Capture the cell that displays the provided text and extract its [X, Y] central coordinate. 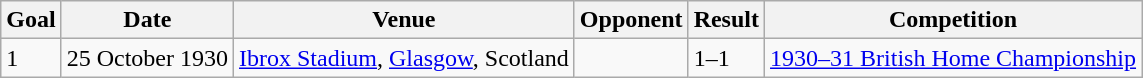
Ibrox Stadium, Glasgow, Scotland [404, 58]
Competition [954, 20]
1930–31 British Home Championship [954, 58]
25 October 1930 [147, 58]
1 [31, 58]
Date [147, 20]
Result [726, 20]
Venue [404, 20]
1–1 [726, 58]
Opponent [631, 20]
Goal [31, 20]
